Detect which cell encompasses the target text, then output its (x, y) center coordinate. 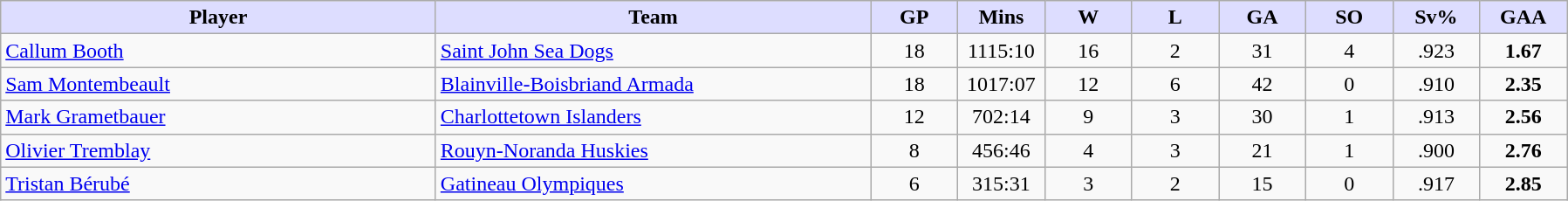
Tristan Bérubé (218, 184)
Mark Grametbauer (218, 117)
Blainville-Boisbriand Armada (653, 84)
2.56 (1523, 117)
Charlottetown Islanders (653, 117)
1.67 (1523, 51)
Team (653, 17)
8 (914, 150)
Mins (1002, 17)
Sv% (1436, 17)
Callum Booth (218, 51)
31 (1263, 51)
GA (1263, 17)
SO (1349, 17)
.917 (1436, 184)
Sam Montembeault (218, 84)
Gatineau Olympiques (653, 184)
2.35 (1523, 84)
315:31 (1002, 184)
16 (1088, 51)
456:46 (1002, 150)
Olivier Tremblay (218, 150)
Rouyn-Noranda Huskies (653, 150)
W (1088, 17)
42 (1263, 84)
2.76 (1523, 150)
GP (914, 17)
.910 (1436, 84)
15 (1263, 184)
2.85 (1523, 184)
L (1175, 17)
702:14 (1002, 117)
9 (1088, 117)
30 (1263, 117)
21 (1263, 150)
.900 (1436, 150)
Player (218, 17)
1115:10 (1002, 51)
GAA (1523, 17)
Saint John Sea Dogs (653, 51)
.923 (1436, 51)
.913 (1436, 117)
1017:07 (1002, 84)
